Capture the cell that displays the provided text and extract its [X, Y] central coordinate. 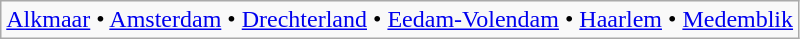
Alkmaar • Amsterdam • Drechterland • Eedam-Volendam • Haarlem • Medemblik [400, 20]
